Capture the cell that displays the provided text and extract its (x, y) central coordinate. 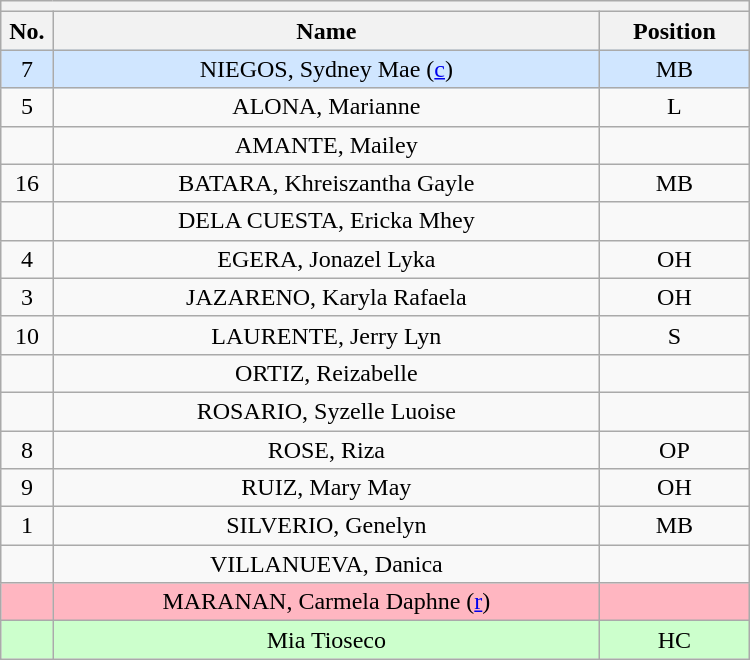
4 (27, 259)
Position (675, 31)
Name (326, 31)
3 (27, 297)
8 (27, 449)
SILVERIO, Genelyn (326, 526)
ALONA, Marianne (326, 107)
ORTIZ, Reizabelle (326, 373)
ROSE, Riza (326, 449)
HC (675, 640)
S (675, 335)
1 (27, 526)
NIEGOS, Sydney Mae (c) (326, 69)
LAURENTE, Jerry Lyn (326, 335)
9 (27, 488)
JAZARENO, Karyla Rafaela (326, 297)
5 (27, 107)
Mia Tioseco (326, 640)
OP (675, 449)
L (675, 107)
10 (27, 335)
16 (27, 183)
EGERA, Jonazel Lyka (326, 259)
MARANAN, Carmela Daphne (r) (326, 602)
7 (27, 69)
DELA CUESTA, Ericka Mhey (326, 221)
No. (27, 31)
VILLANUEVA, Danica (326, 564)
ROSARIO, Syzelle Luoise (326, 411)
BATARA, Khreiszantha Gayle (326, 183)
RUIZ, Mary May (326, 488)
AMANTE, Mailey (326, 145)
